Locate the cell with the specified text and output its [x, y] center coordinate. 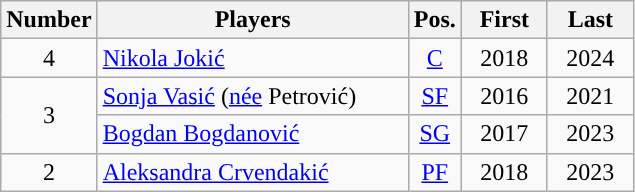
Nikola Jokić [252, 58]
Pos. [434, 20]
Players [252, 20]
2021 [590, 96]
C [434, 58]
Last [590, 20]
Sonja Vasić (née Petrović) [252, 96]
Number [49, 20]
2 [49, 172]
First [504, 20]
PF [434, 172]
SG [434, 134]
3 [49, 115]
2016 [504, 96]
2017 [504, 134]
Aleksandra Crvendakić [252, 172]
Bogdan Bogdanović [252, 134]
2024 [590, 58]
4 [49, 58]
SF [434, 96]
